Provide the (x, y) coordinate of the cell's center where the given text is located.  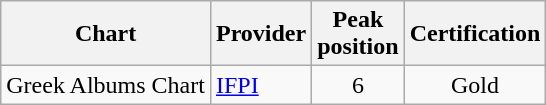
IFPI (260, 85)
Provider (260, 34)
Greek Albums Chart (106, 85)
6 (358, 85)
Certification (475, 34)
Chart (106, 34)
Gold (475, 85)
Peakposition (358, 34)
